Capture the cell that displays the provided text and extract its (x, y) central coordinate. 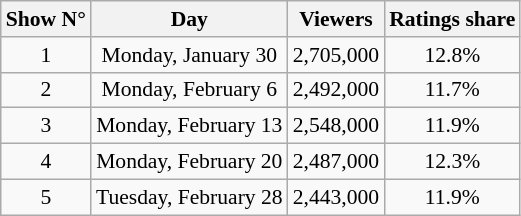
Ratings share (452, 19)
2,443,000 (336, 197)
Viewers (336, 19)
Monday, February 20 (190, 162)
2 (46, 90)
2,487,000 (336, 162)
11.7% (452, 90)
5 (46, 197)
Monday, February 6 (190, 90)
2,492,000 (336, 90)
Show N° (46, 19)
4 (46, 162)
Monday, January 30 (190, 55)
Day (190, 19)
Tuesday, February 28 (190, 197)
3 (46, 126)
12.3% (452, 162)
12.8% (452, 55)
Monday, February 13 (190, 126)
2,705,000 (336, 55)
2,548,000 (336, 126)
1 (46, 55)
